Find where the given text appears and provide that cell's center as (X, Y) coordinate. 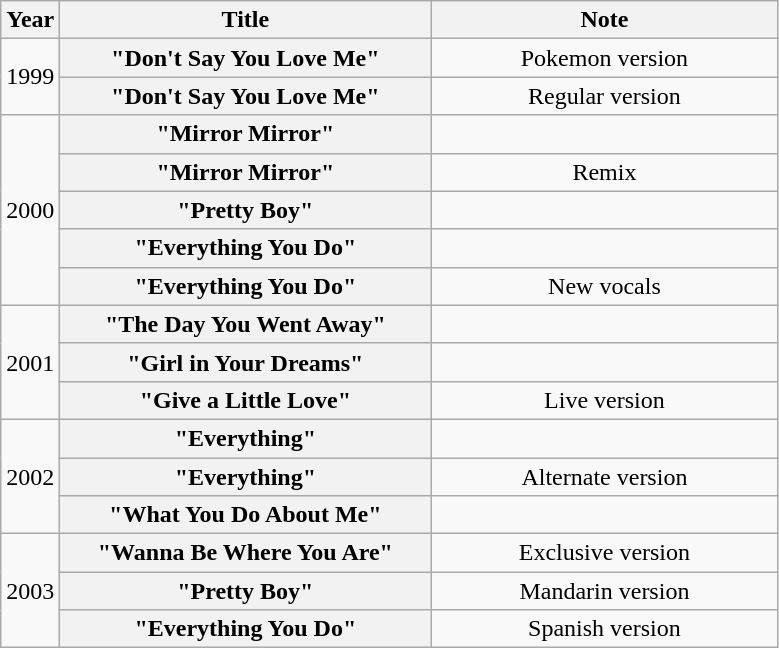
2003 (30, 591)
Alternate version (604, 477)
Mandarin version (604, 591)
Regular version (604, 96)
Pokemon version (604, 58)
1999 (30, 77)
"Wanna Be Where You Are" (246, 553)
Live version (604, 400)
Remix (604, 172)
Note (604, 20)
"Give a Little Love" (246, 400)
Title (246, 20)
Spanish version (604, 629)
New vocals (604, 286)
Year (30, 20)
"What You Do About Me" (246, 515)
"Girl in Your Dreams" (246, 362)
Exclusive version (604, 553)
2001 (30, 362)
2000 (30, 210)
2002 (30, 476)
"The Day You Went Away" (246, 324)
